Determine the [x, y] coordinate at the center of the cell enclosing the given text.  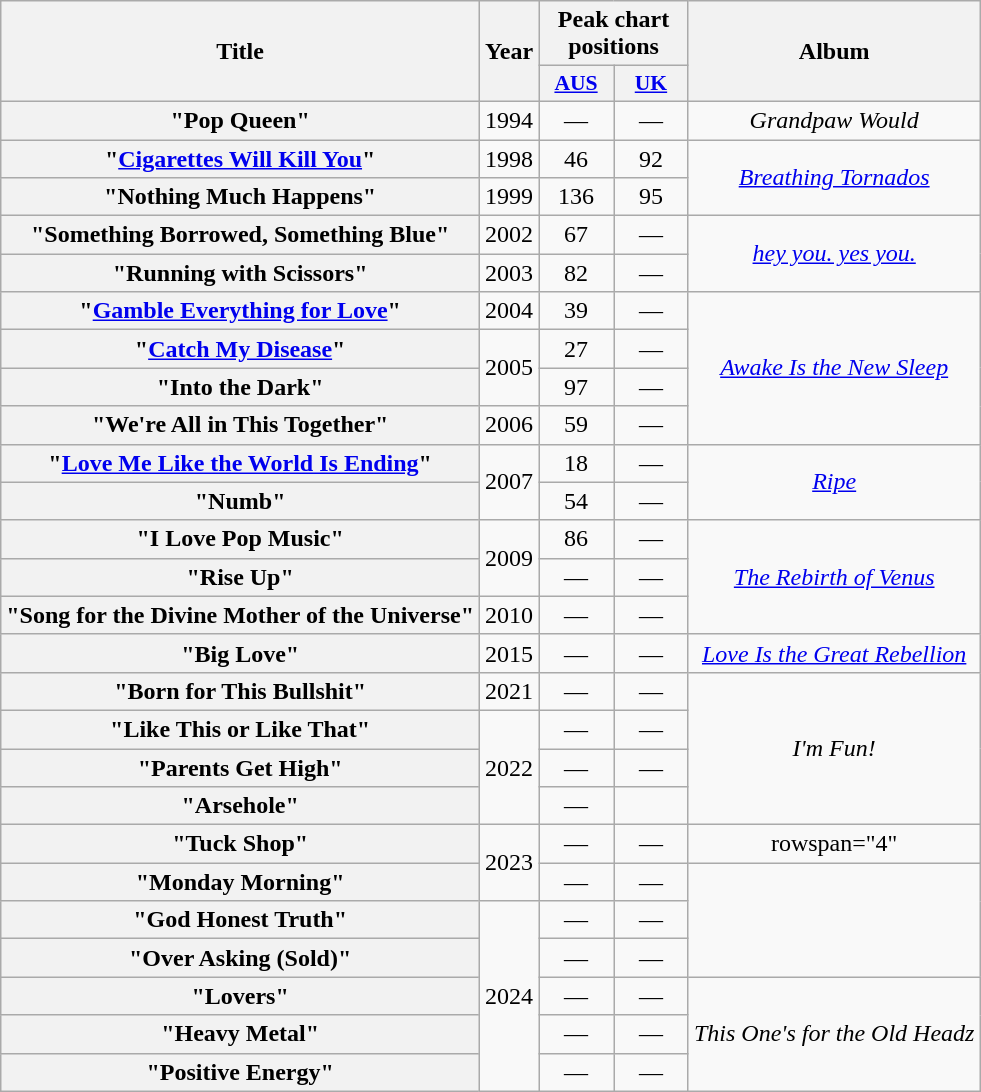
"Over Asking (Sold)" [240, 958]
2003 [510, 273]
"Cigarettes Will Kill You" [240, 159]
Grandpaw Would [834, 120]
"Like This or Like That" [240, 729]
2009 [510, 558]
39 [576, 311]
"Positive Energy" [240, 1072]
"Born for This Bullshit" [240, 691]
The Rebirth of Venus [834, 577]
This One's for the Old Headz [834, 1034]
"Into the Dark" [240, 387]
Title [240, 52]
"Numb" [240, 501]
2022 [510, 767]
"Big Love" [240, 653]
46 [576, 159]
Year [510, 52]
I'm Fun! [834, 748]
"Love Me Like the World Is Ending" [240, 463]
"Catch My Disease" [240, 349]
18 [576, 463]
"Rise Up" [240, 577]
"Heavy Metal" [240, 1034]
54 [576, 501]
2004 [510, 311]
Breathing Tornados [834, 178]
AUS [576, 84]
"Something Borrowed, Something Blue" [240, 235]
"Song for the Divine Mother of the Universe" [240, 615]
hey you. yes you. [834, 254]
1998 [510, 159]
97 [576, 387]
"Gamble Everything for Love" [240, 311]
"Monday Morning" [240, 882]
2002 [510, 235]
1999 [510, 197]
"Arsehole" [240, 806]
2010 [510, 615]
Ripe [834, 482]
2015 [510, 653]
Peak chart positions [614, 34]
2006 [510, 425]
92 [652, 159]
"We're All in This Together" [240, 425]
27 [576, 349]
"Nothing Much Happens" [240, 197]
59 [576, 425]
"Lovers" [240, 996]
95 [652, 197]
136 [576, 197]
67 [576, 235]
"Running with Scissors" [240, 273]
82 [576, 273]
"Tuck Shop" [240, 844]
2007 [510, 482]
rowspan="4" [834, 844]
UK [652, 84]
Love Is the Great Rebellion [834, 653]
2005 [510, 368]
"Pop Queen" [240, 120]
86 [576, 539]
2024 [510, 996]
1994 [510, 120]
Awake Is the New Sleep [834, 368]
2023 [510, 863]
"God Honest Truth" [240, 920]
Album [834, 52]
"Parents Get High" [240, 767]
2021 [510, 691]
"I Love Pop Music" [240, 539]
